Locate the cell with the specified text and output its [x, y] center coordinate. 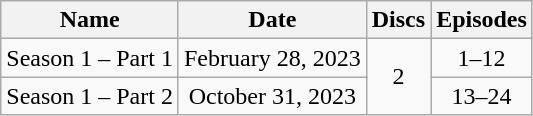
2 [398, 77]
1–12 [482, 58]
Discs [398, 20]
February 28, 2023 [272, 58]
Date [272, 20]
Season 1 – Part 1 [90, 58]
October 31, 2023 [272, 96]
Season 1 – Part 2 [90, 96]
13–24 [482, 96]
Episodes [482, 20]
Name [90, 20]
